Find where the given text appears and provide that cell's center as (X, Y) coordinate. 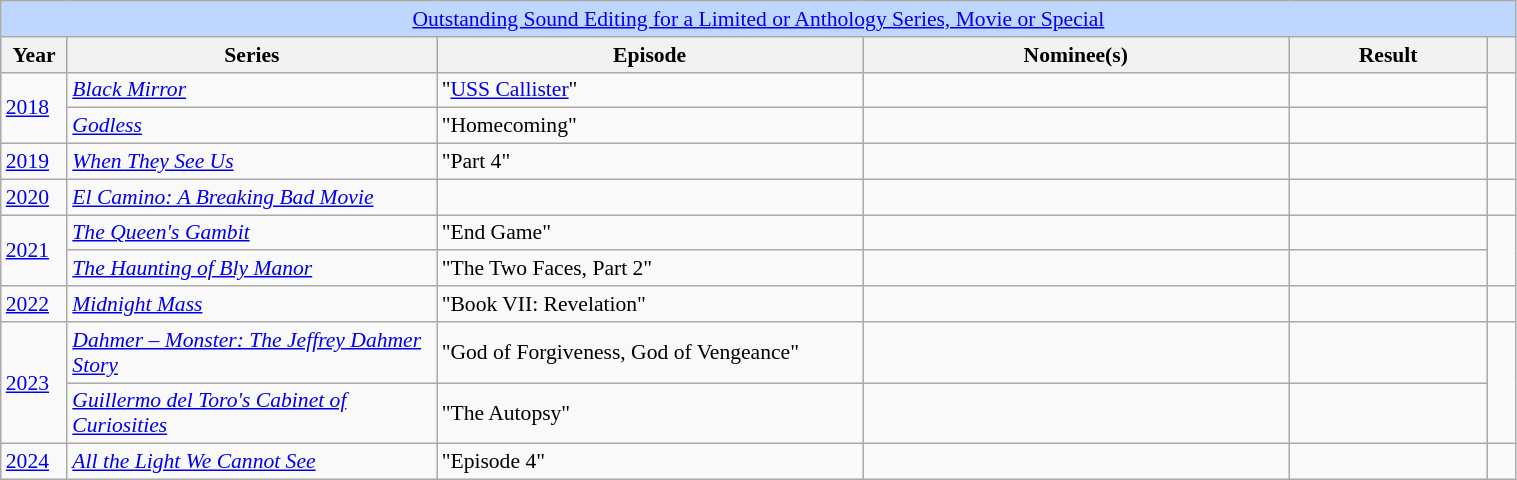
2024 (34, 462)
2021 (34, 250)
2023 (34, 383)
"USS Callister" (650, 90)
2019 (34, 162)
Nominee(s) (1076, 55)
"Homecoming" (650, 126)
2022 (34, 304)
Result (1388, 55)
"God of Forgiveness, God of Vengeance" (650, 352)
"Book VII: Revelation" (650, 304)
Outstanding Sound Editing for a Limited or Anthology Series, Movie or Special (758, 19)
El Camino: A Breaking Bad Movie (252, 197)
The Queen's Gambit (252, 233)
The Haunting of Bly Manor (252, 269)
Midnight Mass (252, 304)
Black Mirror (252, 90)
All the Light We Cannot See (252, 462)
Year (34, 55)
"Part 4" (650, 162)
2018 (34, 108)
"Episode 4" (650, 462)
Guillermo del Toro's Cabinet of Curiosities (252, 414)
Godless (252, 126)
"End Game" (650, 233)
Series (252, 55)
"The Autopsy" (650, 414)
Episode (650, 55)
Dahmer – Monster: The Jeffrey Dahmer Story (252, 352)
When They See Us (252, 162)
"The Two Faces, Part 2" (650, 269)
2020 (34, 197)
